Determine the (x, y) coordinate at the center of the cell enclosing the given text.  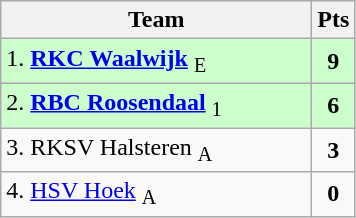
1. RKC Waalwijk E (156, 61)
Team (156, 20)
6 (334, 105)
2. RBC Roosendaal 1 (156, 105)
9 (334, 61)
4. HSV Hoek A (156, 194)
3. RKSV Halsteren A (156, 150)
Pts (334, 20)
3 (334, 150)
0 (334, 194)
